Return the (x, y) coordinate for the center point of the cell that contains the specified text.  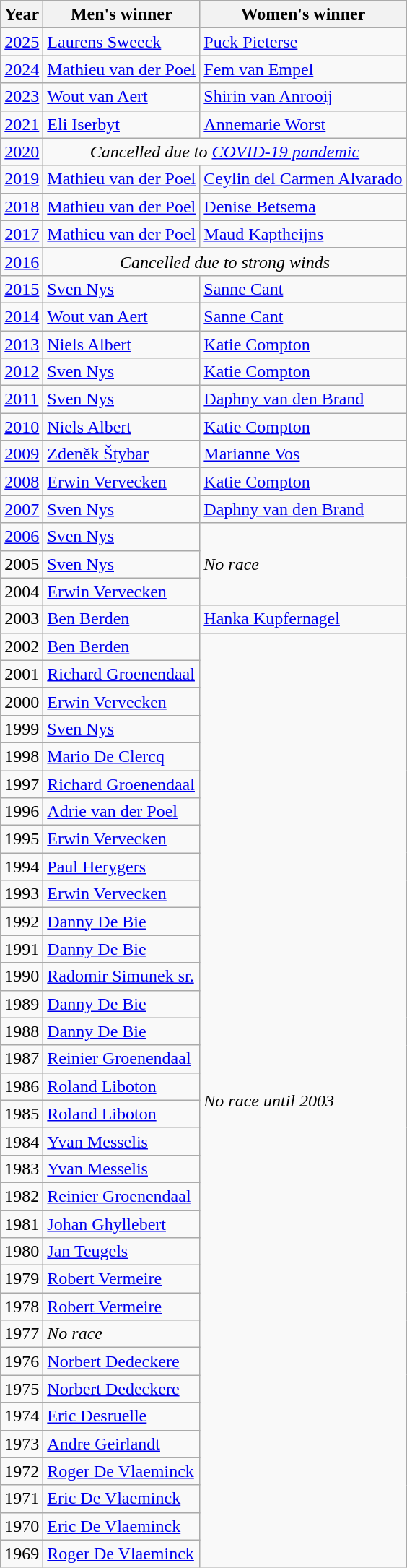
Fem van Empel (303, 69)
1987 (22, 1059)
1991 (22, 949)
1978 (22, 1307)
1997 (22, 784)
1992 (22, 922)
Ceylin del Carmen Alvarado (303, 179)
2009 (22, 454)
1985 (22, 1114)
Women's winner (303, 14)
1969 (22, 1554)
1988 (22, 1031)
2001 (22, 674)
Laurens Sweeck (121, 42)
1972 (22, 1471)
2010 (22, 427)
Annemarie Worst (303, 124)
2023 (22, 97)
1975 (22, 1389)
2013 (22, 345)
2025 (22, 42)
1977 (22, 1334)
1986 (22, 1086)
2006 (22, 537)
Zdeněk Štybar (121, 454)
2018 (22, 207)
1982 (22, 1196)
1983 (22, 1169)
Mario De Clercq (121, 756)
Jan Teugels (121, 1252)
1976 (22, 1361)
2017 (22, 234)
No race until 2003 (303, 1100)
1981 (22, 1224)
Marianne Vos (303, 454)
2014 (22, 316)
2005 (22, 564)
Adrie van der Poel (121, 812)
2011 (22, 399)
2016 (22, 261)
1996 (22, 812)
Cancelled due to COVID-19 pandemic (225, 152)
Puck Pieterse (303, 42)
Eli Iserbyt (121, 124)
Maud Kaptheijns (303, 234)
1973 (22, 1444)
1995 (22, 839)
Johan Ghyllebert (121, 1224)
1990 (22, 976)
2003 (22, 619)
Radomir Simunek sr. (121, 976)
1980 (22, 1252)
Shirin van Anrooij (303, 97)
2000 (22, 701)
1970 (22, 1526)
2002 (22, 646)
1989 (22, 1004)
1974 (22, 1416)
Hanka Kupfernagel (303, 619)
Denise Betsema (303, 207)
2024 (22, 69)
2020 (22, 152)
Men's winner (121, 14)
1971 (22, 1499)
1979 (22, 1279)
Eric Desruelle (121, 1416)
2008 (22, 482)
2012 (22, 372)
Andre Geirlandt (121, 1444)
1994 (22, 867)
2021 (22, 124)
2007 (22, 509)
Year (22, 14)
Paul Herygers (121, 867)
1999 (22, 729)
2015 (22, 289)
Cancelled due to strong winds (225, 261)
1984 (22, 1141)
1993 (22, 894)
2004 (22, 592)
2019 (22, 179)
1998 (22, 756)
